Search for the cell housing the specified text and yield its (x, y) center coordinate. 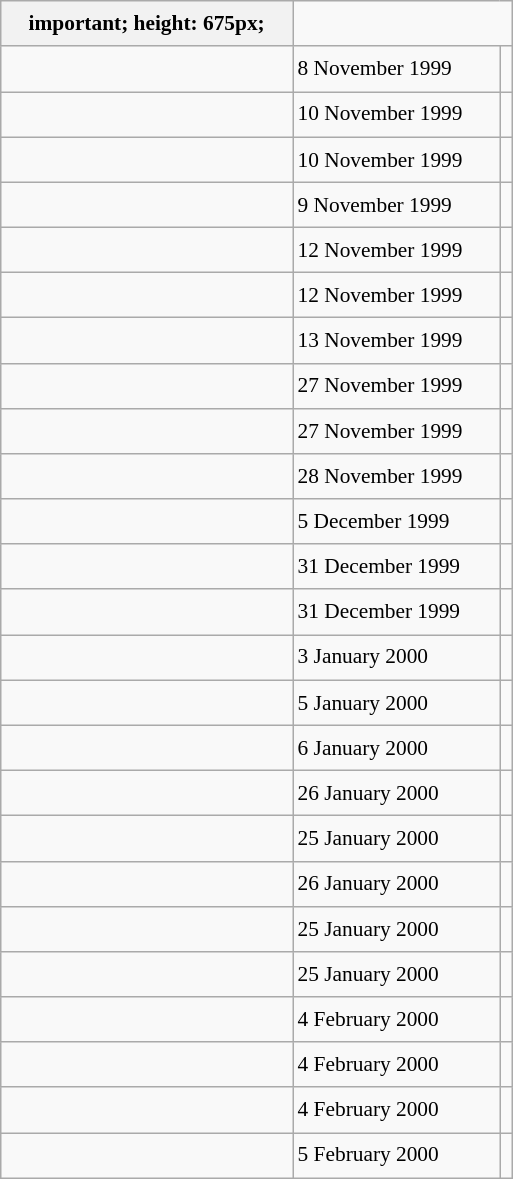
9 November 1999 (396, 204)
28 November 1999 (396, 476)
5 January 2000 (396, 702)
13 November 1999 (396, 340)
5 December 1999 (396, 522)
3 January 2000 (396, 658)
6 January 2000 (396, 748)
5 February 2000 (396, 1156)
8 November 1999 (396, 68)
important; height: 675px; (147, 24)
